Locate the cell with the specified text and output its [x, y] center coordinate. 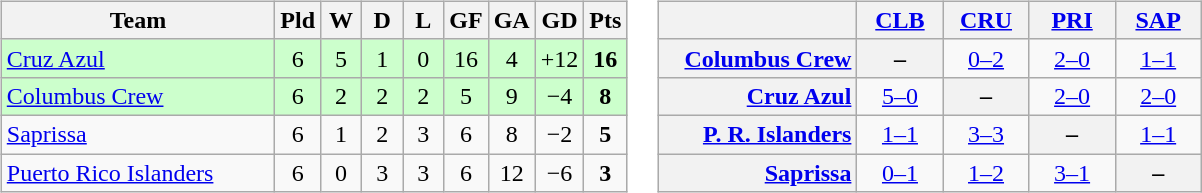
−4 [560, 96]
Puerto Rico Islanders [138, 173]
PRI [1072, 20]
9 [512, 96]
D [382, 20]
GA [512, 20]
−2 [560, 134]
0–1 [900, 173]
GF [466, 20]
Pts [606, 20]
CLB [900, 20]
12 [512, 173]
+12 [560, 58]
3–1 [1072, 173]
SAP [1158, 20]
−6 [560, 173]
GD [560, 20]
1–2 [986, 173]
Team [138, 20]
P. R. Islanders [758, 134]
0–2 [986, 58]
3–3 [986, 134]
4 [512, 58]
Pld [298, 20]
CRU [986, 20]
5–0 [900, 96]
L [424, 20]
W [342, 20]
